Capture the cell that displays the provided text and extract its [x, y] central coordinate. 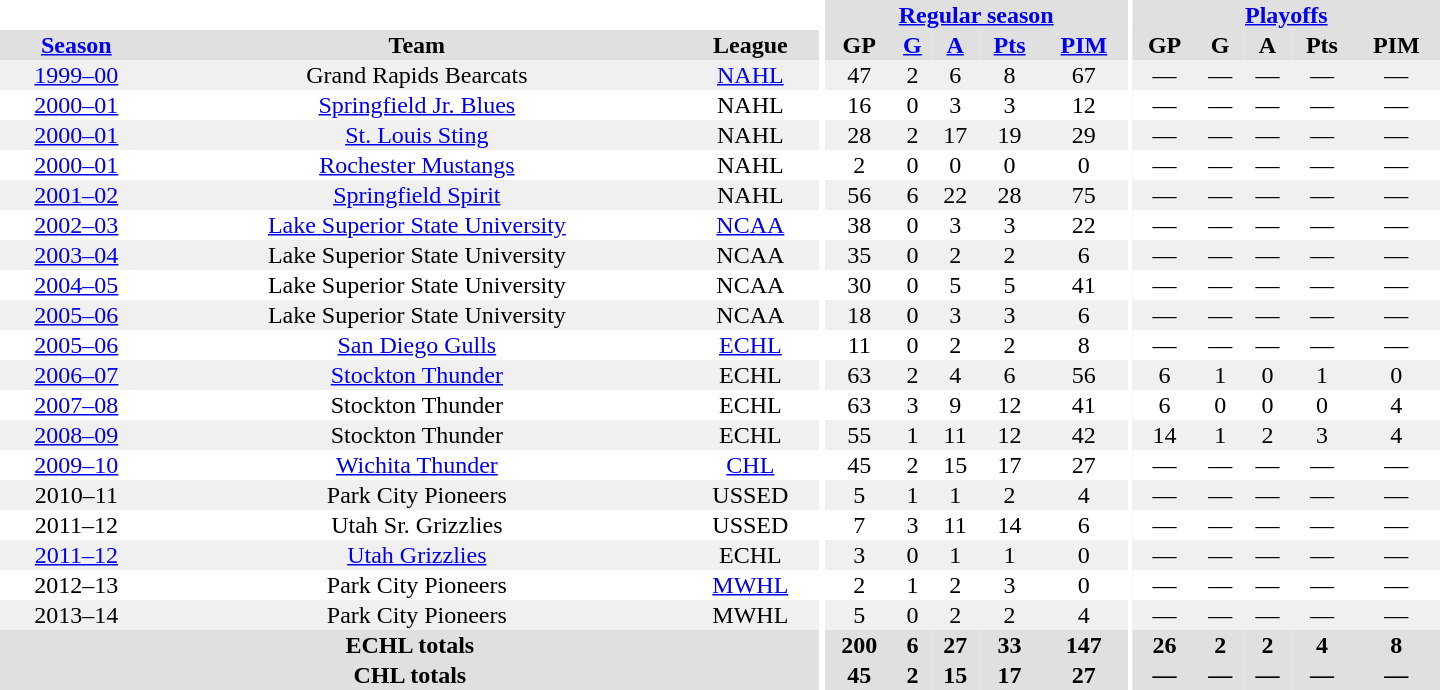
30 [859, 285]
16 [859, 105]
2009–10 [76, 465]
Regular season [976, 15]
26 [1165, 645]
29 [1084, 135]
200 [859, 645]
55 [859, 435]
San Diego Gulls [417, 345]
7 [859, 525]
2008–09 [76, 435]
2001–02 [76, 195]
42 [1084, 435]
ECHL totals [410, 645]
Team [417, 45]
2012–13 [76, 585]
67 [1084, 75]
Grand Rapids Bearcats [417, 75]
Utah Sr. Grizzlies [417, 525]
33 [1010, 645]
19 [1010, 135]
2006–07 [76, 375]
CHL [750, 465]
147 [1084, 645]
CHL totals [410, 675]
47 [859, 75]
18 [859, 315]
League [750, 45]
2003–04 [76, 255]
35 [859, 255]
Springfield Jr. Blues [417, 105]
Rochester Mustangs [417, 165]
Springfield Spirit [417, 195]
Utah Grizzlies [417, 555]
9 [954, 405]
38 [859, 225]
2002–03 [76, 225]
1999–00 [76, 75]
St. Louis Sting [417, 135]
Season [76, 45]
2010–11 [76, 495]
Wichita Thunder [417, 465]
2007–08 [76, 405]
75 [1084, 195]
2004–05 [76, 285]
Playoffs [1286, 15]
2013–14 [76, 615]
